From the cell containing the given text, extract its center point as (X, Y) coordinate. 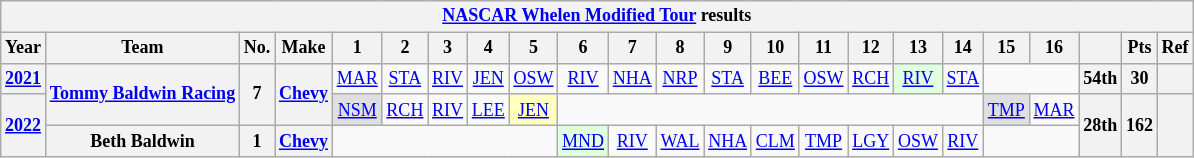
Ref (1175, 48)
6 (584, 48)
13 (918, 48)
No. (256, 48)
162 (1140, 125)
2 (405, 48)
12 (871, 48)
NRP (680, 78)
28th (1100, 125)
10 (775, 48)
30 (1140, 78)
2021 (24, 78)
MND (584, 140)
Pts (1140, 48)
11 (824, 48)
NASCAR Whelen Modified Tour results (597, 16)
9 (728, 48)
Year (24, 48)
15 (1006, 48)
4 (488, 48)
8 (680, 48)
16 (1054, 48)
Beth Baldwin (142, 140)
WAL (680, 140)
Tommy Baldwin Racing (142, 94)
LEE (488, 110)
BEE (775, 78)
2022 (24, 125)
LGY (871, 140)
CLM (775, 140)
14 (962, 48)
3 (448, 48)
Make (304, 48)
54th (1100, 78)
5 (534, 48)
Team (142, 48)
NSM (357, 110)
